For the text-containing cell, return its midpoint in (x, y) coordinate format. 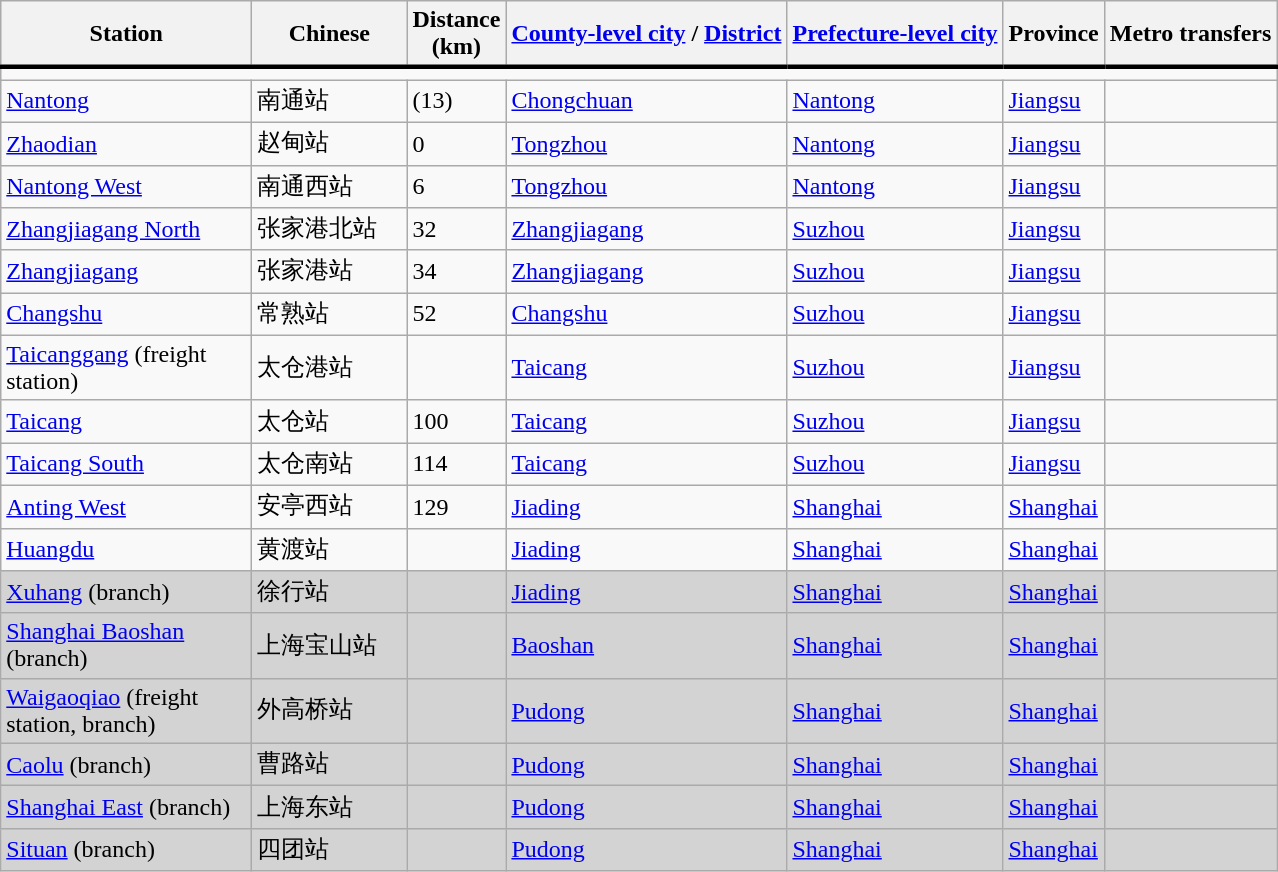
徐行站 (330, 592)
太仓站 (330, 422)
南通西站 (330, 186)
外高桥站 (330, 710)
上海宝山站 (330, 646)
County-level city / District (646, 34)
6 (456, 186)
52 (456, 314)
Metro transfers (1190, 34)
常熟站 (330, 314)
(13) (456, 102)
四团站 (330, 850)
张家港北站 (330, 230)
Xuhang (branch) (126, 592)
太仓南站 (330, 464)
Prefecture-level city (895, 34)
Taicanggang (freight station) (126, 368)
Waigaoqiao (freight station, branch) (126, 710)
Chinese (330, 34)
0 (456, 144)
Zhangjiagang North (126, 230)
Baoshan (646, 646)
Station (126, 34)
Province (1054, 34)
Taicang South (126, 464)
Anting West (126, 506)
黄渡站 (330, 550)
张家港站 (330, 272)
赵甸站 (330, 144)
Chongchuan (646, 102)
Caolu (branch) (126, 764)
129 (456, 506)
南通站 (330, 102)
114 (456, 464)
太仓港站 (330, 368)
Situan (branch) (126, 850)
Shanghai Baoshan (branch) (126, 646)
Shanghai East (branch) (126, 808)
100 (456, 422)
Distance(km) (456, 34)
34 (456, 272)
Zhaodian (126, 144)
曹路站 (330, 764)
安亭西站 (330, 506)
32 (456, 230)
Nantong West (126, 186)
上海东站 (330, 808)
Huangdu (126, 550)
